Determine the (X, Y) coordinate at the center of the cell enclosing the given text.  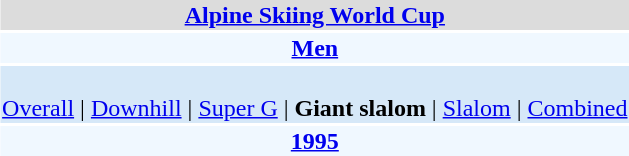
Men (315, 48)
Alpine Skiing World Cup (315, 15)
1995 (315, 141)
Overall | Downhill | Super G | Giant slalom | Slalom | Combined (315, 94)
